Search for the cell housing the specified text and yield its (x, y) center coordinate. 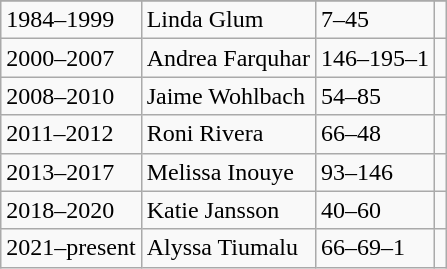
Jaime Wohlbach (228, 96)
54–85 (374, 96)
2013–2017 (71, 172)
2000–2007 (71, 58)
40–60 (374, 210)
2011–2012 (71, 134)
2021–present (71, 248)
146–195–1 (374, 58)
2008–2010 (71, 96)
7–45 (374, 20)
66–48 (374, 134)
Roni Rivera (228, 134)
1984–1999 (71, 20)
Alyssa Tiumalu (228, 248)
Melissa Inouye (228, 172)
66–69–1 (374, 248)
Linda Glum (228, 20)
2018–2020 (71, 210)
93–146 (374, 172)
Andrea Farquhar (228, 58)
Katie Jansson (228, 210)
